Output the (X, Y) coordinate of the center of the cell containing the given text.  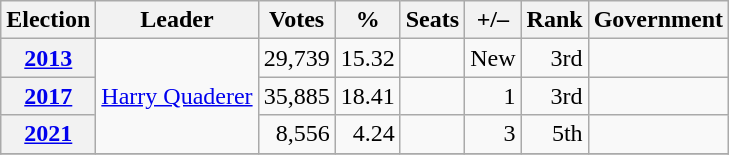
4.24 (368, 134)
Government (658, 20)
Rank (554, 20)
2017 (48, 96)
5th (554, 134)
15.32 (368, 58)
29,739 (296, 58)
2013 (48, 58)
New (493, 58)
1 (493, 96)
2021 (48, 134)
Harry Quaderer (177, 96)
18.41 (368, 96)
Votes (296, 20)
35,885 (296, 96)
Seats (432, 20)
% (368, 20)
Election (48, 20)
8,556 (296, 134)
Leader (177, 20)
+/– (493, 20)
3 (493, 134)
